Return the (X, Y) coordinate for the center point of the cell that contains the specified text.  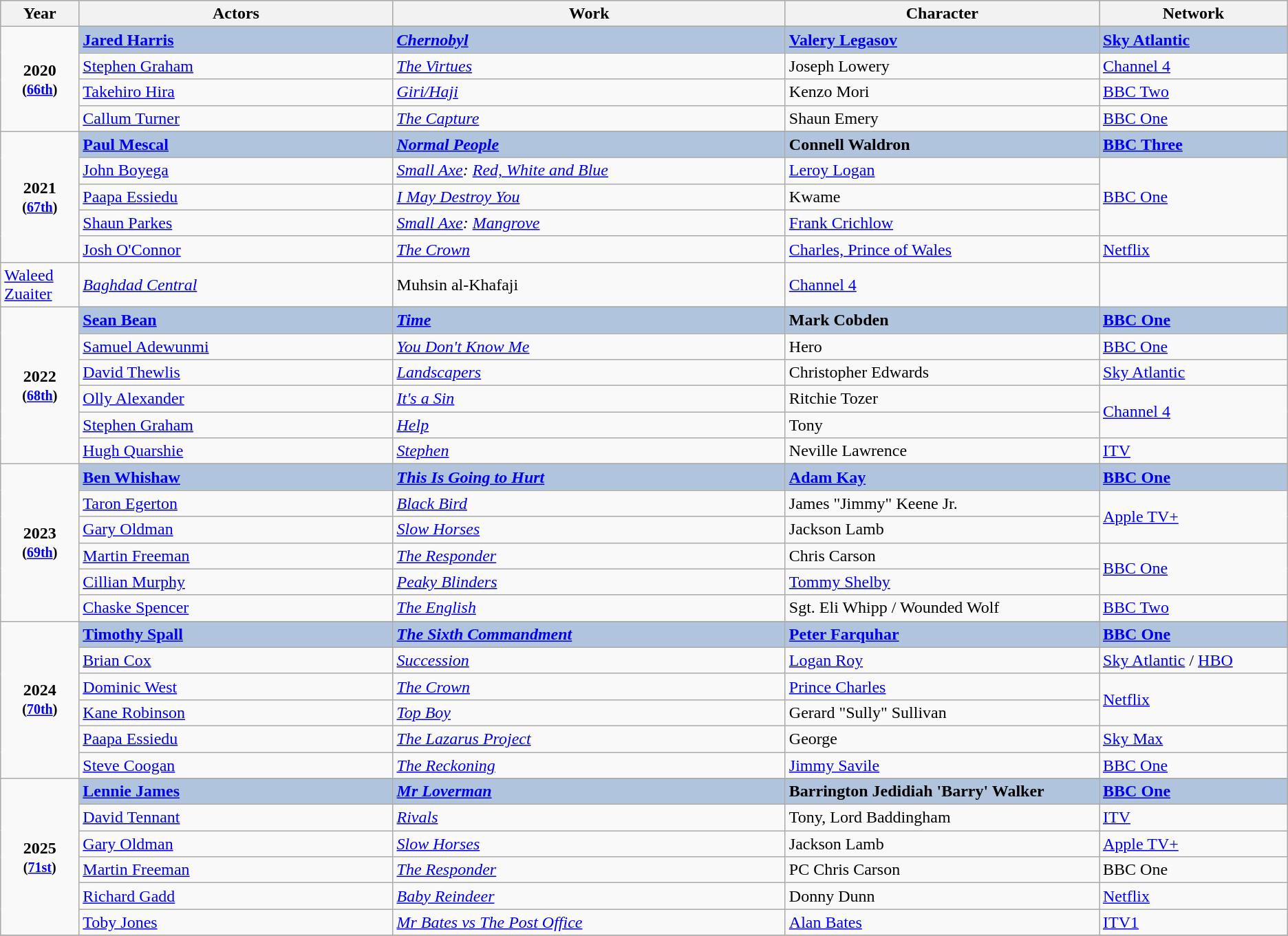
Steve Coogan (236, 765)
Year (40, 14)
2025 (71st) (40, 857)
Tony (942, 425)
Joseph Lowery (942, 66)
James "Jimmy" Keene Jr. (942, 503)
Jimmy Savile (942, 765)
2020 (66th) (40, 79)
Top Boy (589, 712)
The Lazarus Project (589, 739)
Prince Charles (942, 686)
Donny Dunn (942, 896)
Toby Jones (236, 922)
Muhsin al-Khafaji (589, 285)
2022 (68th) (40, 385)
Hugh Quarshie (236, 451)
Kenzo Mori (942, 92)
2021 (67th) (40, 197)
Neville Lawrence (942, 451)
Callum Turner (236, 118)
The Reckoning (589, 765)
Chaske Spencer (236, 608)
Paul Mescal (236, 144)
Waleed Zuaiter (40, 285)
Actors (236, 14)
Work (589, 14)
Alan Bates (942, 922)
The Capture (589, 118)
Gerard "Sully" Sullivan (942, 712)
Cillian Murphy (236, 582)
Peter Farquhar (942, 634)
Christopher Edwards (942, 373)
Sgt. Eli Whipp / Wounded Wolf (942, 608)
Peaky Blinders (589, 582)
Kane Robinson (236, 712)
Mr Loverman (589, 792)
Olly Alexander (236, 399)
Barrington Jedidiah 'Barry' Walker (942, 792)
Jared Harris (236, 40)
Richard Gadd (236, 896)
Sky Max (1194, 739)
David Tennant (236, 818)
Mark Cobden (942, 320)
You Don't Know Me (589, 346)
Timothy Spall (236, 634)
Tommy Shelby (942, 582)
Charles, Prince of Wales (942, 249)
The English (589, 608)
Normal People (589, 144)
Small Axe: Red, White and Blue (589, 171)
I May Destroy You (589, 197)
George (942, 739)
Character (942, 14)
Baghdad Central (236, 285)
Takehiro Hira (236, 92)
Leroy Logan (942, 171)
Josh O'Connor (236, 249)
Brian Cox (236, 660)
Baby Reindeer (589, 896)
Logan Roy (942, 660)
Adam Kay (942, 477)
Stephen (589, 451)
Dominic West (236, 686)
2023 (69th) (40, 543)
Sean Bean (236, 320)
Small Axe: Mangrove (589, 223)
Shaun Parkes (236, 223)
Tony, Lord Baddingham (942, 818)
Landscapers (589, 373)
Sky Atlantic / HBO (1194, 660)
Chernobyl (589, 40)
Hero (942, 346)
Lennie James (236, 792)
This Is Going to Hurt (589, 477)
ITV1 (1194, 922)
BBC Three (1194, 144)
The Sixth Commandment (589, 634)
Ben Whishaw (236, 477)
Black Bird (589, 503)
The Virtues (589, 66)
Kwame (942, 197)
Frank Crichlow (942, 223)
Network (1194, 14)
2024 (70th) (40, 699)
Ritchie Tozer (942, 399)
PC Chris Carson (942, 870)
Help (589, 425)
Valery Legasov (942, 40)
David Thewlis (236, 373)
Giri/Haji (589, 92)
Shaun Emery (942, 118)
Chris Carson (942, 556)
It's a Sin (589, 399)
Samuel Adewunmi (236, 346)
John Boyega (236, 171)
Taron Egerton (236, 503)
Connell Waldron (942, 144)
Mr Bates vs The Post Office (589, 922)
Time (589, 320)
Rivals (589, 818)
Succession (589, 660)
